Detect which cell encompasses the target text, then output its [X, Y] center coordinate. 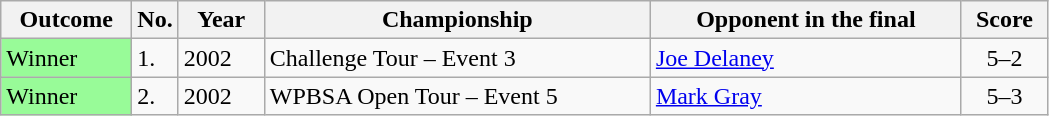
Outcome [66, 20]
Joe Delaney [806, 58]
Mark Gray [806, 96]
1. [155, 58]
Challenge Tour – Event 3 [457, 58]
Year [221, 20]
WPBSA Open Tour – Event 5 [457, 96]
Score [1004, 20]
No. [155, 20]
5–3 [1004, 96]
Opponent in the final [806, 20]
5–2 [1004, 58]
2. [155, 96]
Championship [457, 20]
